Search for the cell housing the specified text and yield its [X, Y] center coordinate. 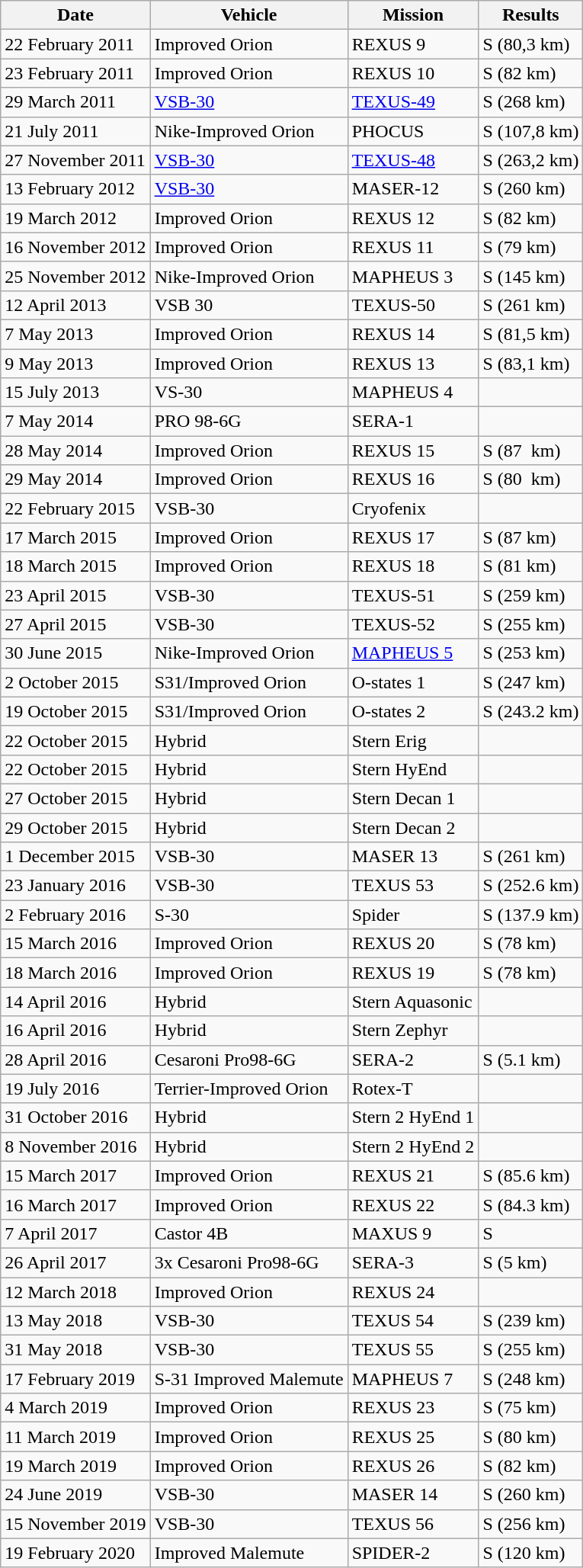
16 March 2017 [75, 1204]
18 March 2015 [75, 566]
REXUS 9 [413, 44]
17 March 2015 [75, 537]
Stern HyEnd [413, 769]
SERA-1 [413, 422]
TEXUS-50 [413, 305]
18 March 2016 [75, 973]
REXUS 13 [413, 364]
29 May 2014 [75, 479]
Mission [413, 15]
S (259 km) [530, 595]
16 November 2012 [75, 247]
REXUS 23 [413, 1408]
8 November 2016 [75, 1146]
7 May 2013 [75, 334]
4 March 2019 [75, 1408]
REXUS 21 [413, 1175]
S (263,2 km) [530, 160]
Stern Zephyr [413, 1031]
Castor 4B [248, 1233]
26 April 2017 [75, 1262]
MAPHEUS 7 [413, 1379]
24 June 2019 [75, 1495]
REXUS 20 [413, 944]
S (107,8 km) [530, 131]
22 February 2011 [75, 44]
19 October 2015 [75, 711]
15 March 2016 [75, 944]
MAPHEUS 3 [413, 276]
9 May 2013 [75, 364]
27 October 2015 [75, 798]
O-states 2 [413, 711]
REXUS 22 [413, 1204]
28 April 2016 [75, 1060]
19 March 2012 [75, 218]
TEXUS 55 [413, 1350]
S-30 [248, 915]
TEXUS-49 [413, 102]
SPIDER-2 [413, 1553]
27 November 2011 [75, 160]
2 October 2015 [75, 682]
S (252.6 km) [530, 886]
PHOCUS [413, 131]
Cryofenix [413, 508]
SERA-3 [413, 1262]
MASER 14 [413, 1495]
19 July 2016 [75, 1089]
19 March 2019 [75, 1466]
23 April 2015 [75, 595]
S (79 km) [530, 247]
REXUS 11 [413, 247]
15 March 2017 [75, 1175]
REXUS 12 [413, 218]
29 March 2011 [75, 102]
TEXUS-48 [413, 160]
S-31 Improved Malemute [248, 1379]
MASER 13 [413, 857]
Stern Decan 2 [413, 827]
13 May 2018 [75, 1321]
Improved Malemute [248, 1553]
S (75 km) [530, 1408]
31 May 2018 [75, 1350]
MASER-12 [413, 189]
MAPHEUS 4 [413, 393]
S (120 km) [530, 1553]
S (83,1 km) [530, 364]
S (248 km) [530, 1379]
REXUS 18 [413, 566]
Stern Aquasonic [413, 1002]
REXUS 25 [413, 1437]
MAXUS 9 [413, 1233]
VS-30 [248, 393]
Terrier-Improved Orion [248, 1089]
Vehicle [248, 15]
S (80,3 km) [530, 44]
REXUS 17 [413, 537]
11 March 2019 [75, 1437]
REXUS 10 [413, 73]
7 April 2017 [75, 1233]
Stern 2 HyEnd 1 [413, 1117]
25 November 2012 [75, 276]
Stern 2 HyEnd 2 [413, 1146]
REXUS 16 [413, 479]
SERA-2 [413, 1060]
PRO 98-6G [248, 422]
O-states 1 [413, 682]
S (247 km) [530, 682]
Spider [413, 915]
S (256 km) [530, 1524]
S (5.1 km) [530, 1060]
S (84.3 km) [530, 1204]
Rotex-T [413, 1089]
S (253 km) [530, 653]
23 January 2016 [75, 886]
TEXUS-52 [413, 624]
15 July 2013 [75, 393]
S (81,5 km) [530, 334]
Stern Decan 1 [413, 798]
3x Cesaroni Pro98-6G [248, 1262]
REXUS 26 [413, 1466]
17 February 2019 [75, 1379]
REXUS 19 [413, 973]
S (137.9 km) [530, 915]
7 May 2014 [75, 422]
31 October 2016 [75, 1117]
REXUS 14 [413, 334]
2 February 2016 [75, 915]
22 February 2015 [75, 508]
29 October 2015 [75, 827]
S (239 km) [530, 1321]
30 June 2015 [75, 653]
REXUS 15 [413, 451]
VSB 30 [248, 305]
12 March 2018 [75, 1292]
TEXUS 54 [413, 1321]
S (268 km) [530, 102]
S (81 km) [530, 566]
14 April 2016 [75, 1002]
TEXUS-51 [413, 595]
Stern Erig [413, 740]
S (145 km) [530, 276]
1 December 2015 [75, 857]
Date [75, 15]
13 February 2012 [75, 189]
S (243.2 km) [530, 711]
TEXUS 56 [413, 1524]
23 February 2011 [75, 73]
21 July 2011 [75, 131]
28 May 2014 [75, 451]
19 February 2020 [75, 1553]
REXUS 24 [413, 1292]
S (5 km) [530, 1262]
S (85.6 km) [530, 1175]
16 April 2016 [75, 1031]
TEXUS 53 [413, 886]
Cesaroni Pro98-6G [248, 1060]
12 April 2013 [75, 305]
27 April 2015 [75, 624]
S [530, 1233]
15 November 2019 [75, 1524]
Results [530, 15]
MAPHEUS 5 [413, 653]
